Extract the [x, y] coordinate from the center of the cell holding the provided text.  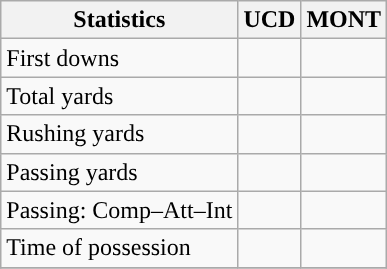
First downs [120, 58]
Passing: Comp–Att–Int [120, 210]
MONT [344, 20]
Passing yards [120, 172]
Time of possession [120, 248]
UCD [270, 20]
Rushing yards [120, 134]
Statistics [120, 20]
Total yards [120, 96]
